Output the (x, y) coordinate of the center of the cell containing the given text.  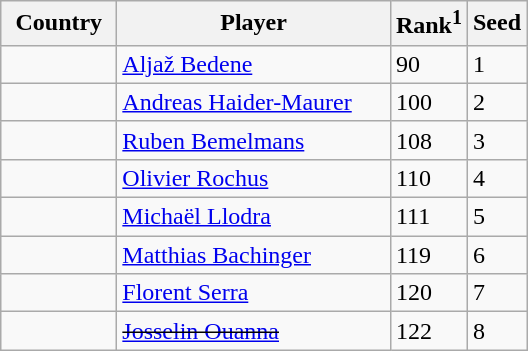
5 (496, 217)
Florent Serra (254, 293)
3 (496, 140)
120 (428, 293)
Matthias Bachinger (254, 255)
Michaël Llodra (254, 217)
Aljaž Bedene (254, 64)
119 (428, 255)
Andreas Haider-Maurer (254, 102)
Seed (496, 24)
Josselin Ouanna (254, 331)
108 (428, 140)
Olivier Rochus (254, 178)
4 (496, 178)
Country (59, 24)
7 (496, 293)
6 (496, 255)
8 (496, 331)
2 (496, 102)
110 (428, 178)
90 (428, 64)
100 (428, 102)
1 (496, 64)
111 (428, 217)
Rank1 (428, 24)
Ruben Bemelmans (254, 140)
122 (428, 331)
Player (254, 24)
